Extract the (X, Y) coordinate from the center of the cell holding the provided text.  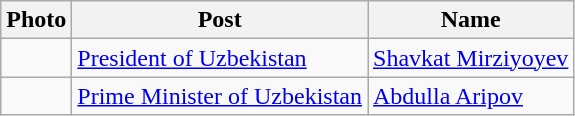
Name (471, 20)
Post (220, 20)
President of Uzbekistan (220, 58)
Abdulla Aripov (471, 96)
Shavkat Mirziyoyev (471, 58)
Prime Minister of Uzbekistan (220, 96)
Photo (36, 20)
